Pinpoint the cell where the given text exists, returning its (X, Y) midpoint coordinate. 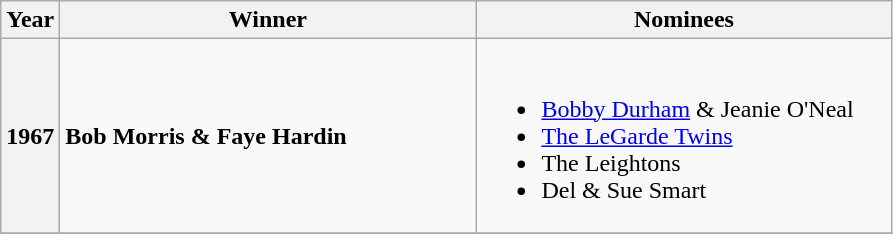
Bob Morris & Faye Hardin (268, 136)
Nominees (684, 20)
1967 (30, 136)
Winner (268, 20)
Bobby Durham & Jeanie O'NealThe LeGarde TwinsThe LeightonsDel & Sue Smart (684, 136)
Year (30, 20)
